Scan for the cell matching the given text and deliver its (x, y) coordinate at center. 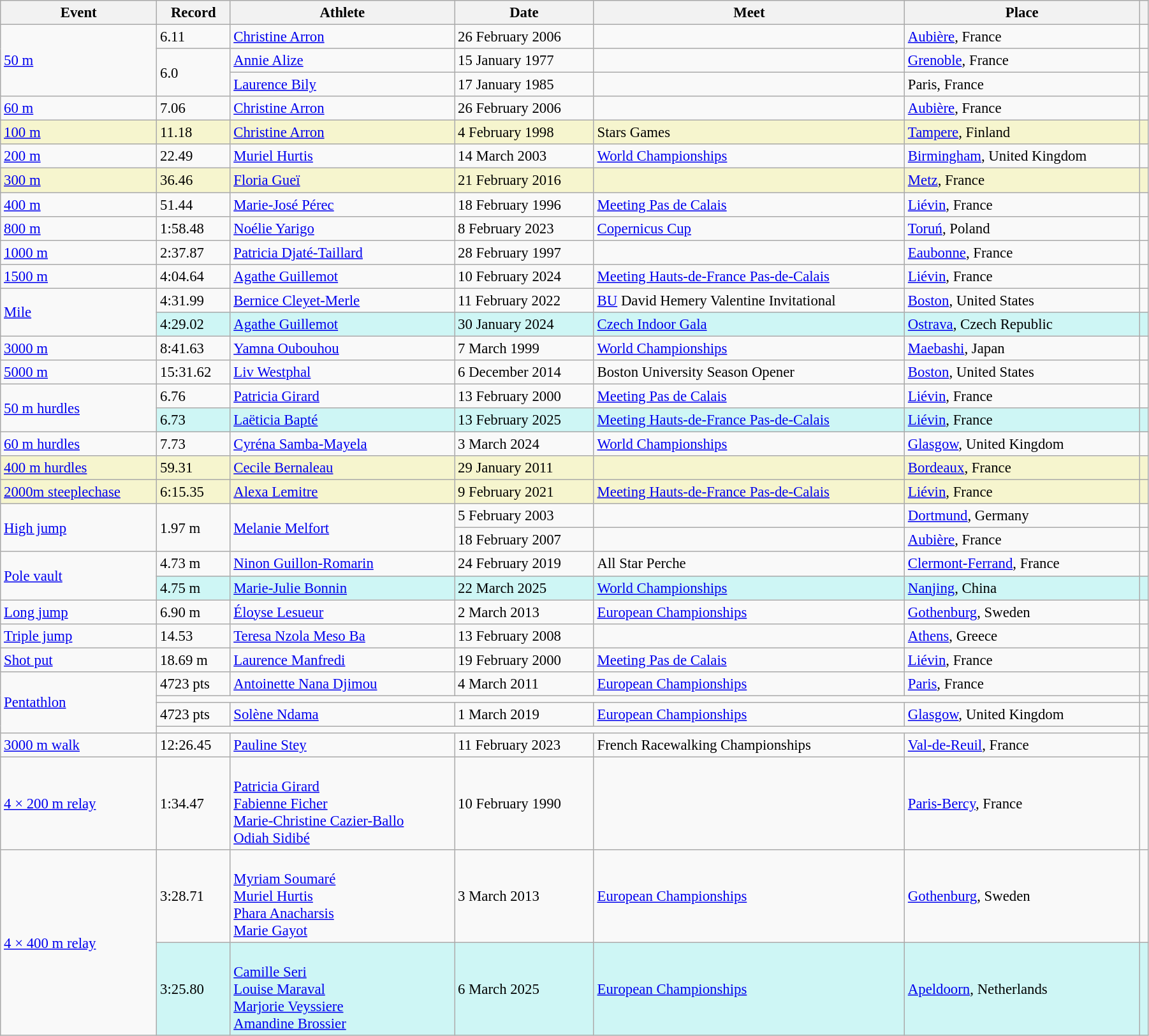
10 February 2024 (524, 276)
Apeldoorn, Netherlands (1022, 989)
50 m (79, 61)
2 March 2013 (524, 612)
Noélie Yarigo (342, 228)
BU David Hemery Valentine Invitational (749, 300)
Antoinette Nana Djimou (342, 684)
36.46 (194, 180)
4:29.02 (194, 325)
Cyréna Samba-Mayela (342, 444)
Dortmund, Germany (1022, 516)
10 February 1990 (524, 804)
Tampere, Finland (1022, 133)
4 March 2011 (524, 684)
4.75 m (194, 588)
8 February 2023 (524, 228)
7.06 (194, 108)
Place (1022, 13)
6 December 2014 (524, 372)
Long jump (79, 612)
300 m (79, 180)
Cecile Bernaleau (342, 468)
Shot put (79, 660)
21 February 2016 (524, 180)
Patricia Girard (342, 396)
1:34.47 (194, 804)
Liv Westphal (342, 372)
11 February 2022 (524, 300)
14.53 (194, 636)
Clermont-Ferrand, France (1022, 564)
Pole vault (79, 576)
5000 m (79, 372)
Solène Ndama (342, 715)
13 February 2025 (524, 420)
18 February 1996 (524, 205)
24 February 2019 (524, 564)
4 February 1998 (524, 133)
Camille SeriLouise MaravalMarjorie VeyssiereAmandine Brossier (342, 989)
6.90 m (194, 612)
Record (194, 13)
Birmingham, United Kingdom (1022, 156)
6 March 2025 (524, 989)
18.69 m (194, 660)
High jump (79, 528)
Yamna Oubouhou (342, 348)
Floria Gueï (342, 180)
Pauline Stey (342, 745)
Myriam SoumaréMuriel HurtisPhara AnacharsisMarie Gayot (342, 896)
Toruń, Poland (1022, 228)
8:41.63 (194, 348)
Athlete (342, 13)
Marie-Julie Bonnin (342, 588)
19 February 2000 (524, 660)
Pentathlon (79, 703)
13 February 2000 (524, 396)
6:15.35 (194, 492)
Bordeaux, France (1022, 468)
Paris-Bercy, France (1022, 804)
2000m steeplechase (79, 492)
400 m (79, 205)
Stars Games (749, 133)
Alexa Lemitre (342, 492)
Meet (749, 13)
Marie-José Pérec (342, 205)
1000 m (79, 252)
6.0 (194, 73)
1:58.48 (194, 228)
4:31.99 (194, 300)
5 February 2003 (524, 516)
3:28.71 (194, 896)
Laëticia Bapté (342, 420)
Nanjing, China (1022, 588)
800 m (79, 228)
50 m hurdles (79, 408)
100 m (79, 133)
28 February 1997 (524, 252)
Athens, Greece (1022, 636)
7.73 (194, 444)
3000 m (79, 348)
7 March 1999 (524, 348)
Triple jump (79, 636)
6.11 (194, 37)
4.73 m (194, 564)
14 March 2003 (524, 156)
29 January 2011 (524, 468)
Patricia Djaté-Taillard (342, 252)
Annie Alize (342, 61)
3:25.80 (194, 989)
400 m hurdles (79, 468)
Grenoble, France (1022, 61)
15 January 1977 (524, 61)
59.31 (194, 468)
1.97 m (194, 528)
French Racewalking Championships (749, 745)
Event (79, 13)
11 February 2023 (524, 745)
3 March 2013 (524, 896)
3 March 2024 (524, 444)
Bernice Cleyet-Merle (342, 300)
13 February 2008 (524, 636)
200 m (79, 156)
Ninon Guillon-Romarin (342, 564)
60 m hurdles (79, 444)
17 January 1985 (524, 85)
Teresa Nzola Meso Ba (342, 636)
All Star Perche (749, 564)
Eaubonne, France (1022, 252)
Muriel Hurtis (342, 156)
Mile (79, 312)
1 March 2019 (524, 715)
30 January 2024 (524, 325)
3000 m walk (79, 745)
Patricia GirardFabienne FicherMarie-Christine Cazier-BalloOdiah Sidibé (342, 804)
4 × 200 m relay (79, 804)
6.73 (194, 420)
22 March 2025 (524, 588)
Val-de-Reuil, France (1022, 745)
12:26.45 (194, 745)
Ostrava, Czech Republic (1022, 325)
60 m (79, 108)
Metz, France (1022, 180)
Date (524, 13)
Czech Indoor Gala (749, 325)
Copernicus Cup (749, 228)
4 × 400 m relay (79, 942)
2:37.87 (194, 252)
15:31.62 (194, 372)
4:04.64 (194, 276)
Maebashi, Japan (1022, 348)
Melanie Melfort (342, 528)
1500 m (79, 276)
51.44 (194, 205)
6.76 (194, 396)
11.18 (194, 133)
Éloyse Lesueur (342, 612)
Boston University Season Opener (749, 372)
Laurence Bily (342, 85)
22.49 (194, 156)
18 February 2007 (524, 540)
Laurence Manfredi (342, 660)
9 February 2021 (524, 492)
